Capture the cell that displays the provided text and extract its (x, y) central coordinate. 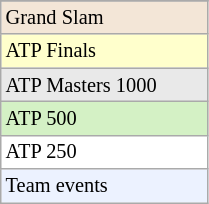
Team events (104, 186)
Grand Slam (104, 17)
ATP Finals (104, 51)
ATP 500 (104, 118)
ATP Masters 1000 (104, 85)
ATP 250 (104, 152)
